For the text-containing cell, return its midpoint in (x, y) coordinate format. 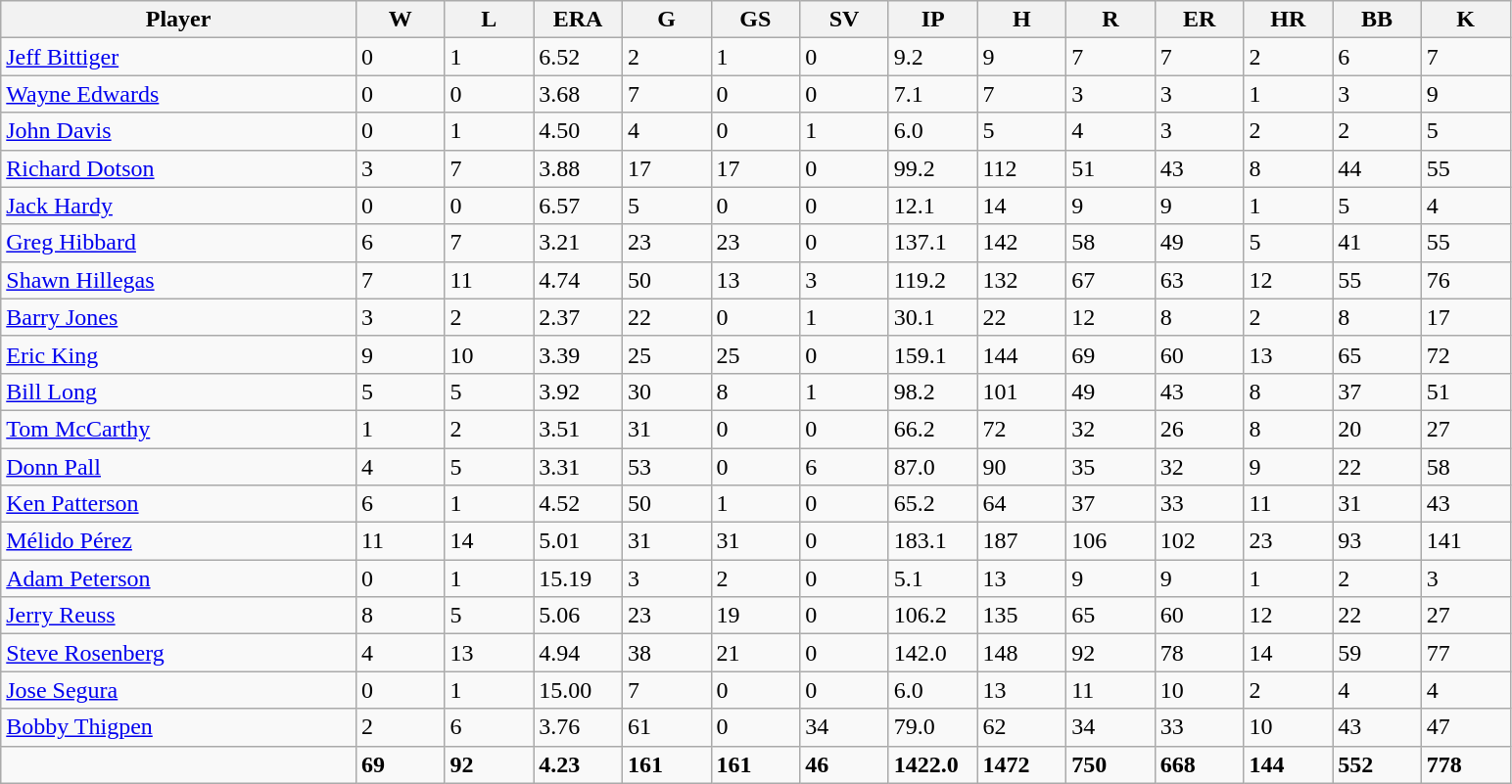
R (1110, 20)
90 (1022, 467)
21 (756, 653)
Bill Long (178, 392)
1422.0 (932, 764)
G (666, 20)
3.39 (578, 354)
78 (1199, 653)
Player (178, 20)
87.0 (932, 467)
159.1 (932, 354)
Ken Patterson (178, 504)
668 (1199, 764)
4.94 (578, 653)
3.31 (578, 467)
112 (1022, 168)
65.2 (932, 504)
101 (1022, 392)
64 (1022, 504)
135 (1022, 616)
20 (1377, 429)
H (1022, 20)
3.92 (578, 392)
1472 (1022, 764)
5.1 (932, 578)
Adam Peterson (178, 578)
750 (1110, 764)
15.19 (578, 578)
44 (1377, 168)
2.37 (578, 317)
47 (1465, 727)
K (1465, 20)
26 (1199, 429)
67 (1110, 280)
Tom McCarthy (178, 429)
IP (932, 20)
552 (1377, 764)
Bobby Thigpen (178, 727)
53 (666, 467)
61 (666, 727)
5.06 (578, 616)
Steve Rosenberg (178, 653)
5.01 (578, 541)
41 (1377, 243)
63 (1199, 280)
76 (1465, 280)
98.2 (932, 392)
119.2 (932, 280)
46 (844, 764)
3.21 (578, 243)
66.2 (932, 429)
141 (1465, 541)
7.1 (932, 94)
99.2 (932, 168)
137.1 (932, 243)
38 (666, 653)
30 (666, 392)
W (400, 20)
183.1 (932, 541)
3.88 (578, 168)
106.2 (932, 616)
62 (1022, 727)
HR (1289, 20)
187 (1022, 541)
SV (844, 20)
Eric King (178, 354)
4.74 (578, 280)
35 (1110, 467)
12.1 (932, 206)
132 (1022, 280)
19 (756, 616)
142 (1022, 243)
L (490, 20)
79.0 (932, 727)
106 (1110, 541)
Donn Pall (178, 467)
778 (1465, 764)
15.00 (578, 690)
4.23 (578, 764)
6.52 (578, 57)
Jose Segura (178, 690)
102 (1199, 541)
BB (1377, 20)
Jack Hardy (178, 206)
4.50 (578, 131)
77 (1465, 653)
John Davis (178, 131)
Mélido Pérez (178, 541)
ER (1199, 20)
93 (1377, 541)
3.51 (578, 429)
9.2 (932, 57)
3.76 (578, 727)
142.0 (932, 653)
Wayne Edwards (178, 94)
3.68 (578, 94)
Shawn Hillegas (178, 280)
148 (1022, 653)
4.52 (578, 504)
Barry Jones (178, 317)
30.1 (932, 317)
59 (1377, 653)
6.57 (578, 206)
GS (756, 20)
Jerry Reuss (178, 616)
ERA (578, 20)
Richard Dotson (178, 168)
Greg Hibbard (178, 243)
Jeff Bittiger (178, 57)
